Detect which cell encompasses the target text, then output its (x, y) center coordinate. 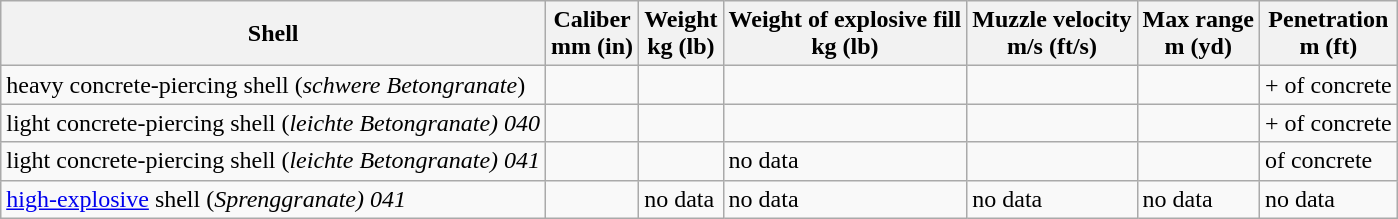
Weight kg (lb) (681, 34)
of concrete (1328, 161)
Max range m (yd) (1198, 34)
Weight of explosive fill kg (lb) (845, 34)
Shell (274, 34)
Caliber mm (in) (592, 34)
Penetration m (ft) (1328, 34)
light concrete-piercing shell (leichte Betongranate) 041 (274, 161)
Muzzle velocity m/s (ft/s) (1052, 34)
heavy concrete-piercing shell (schwere Betongranate) (274, 85)
light concrete-piercing shell (leichte Betongranate) 040 (274, 123)
high-explosive shell (Sprenggranate) 041 (274, 199)
